Capture the cell that displays the provided text and extract its (x, y) central coordinate. 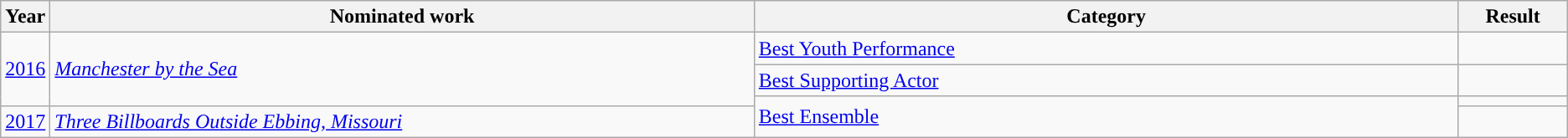
2017 (25, 121)
Result (1513, 17)
Year (25, 17)
Category (1106, 17)
Best Ensemble (1106, 117)
2016 (25, 69)
Best Supporting Actor (1106, 80)
Manchester by the Sea (402, 69)
Three Billboards Outside Ebbing, Missouri (402, 121)
Nominated work (402, 17)
Best Youth Performance (1106, 49)
